Determine the (X, Y) coordinate at the center of the cell enclosing the given text.  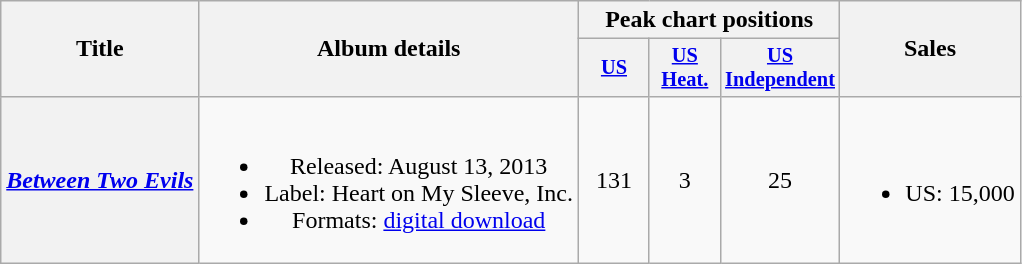
Between Two Evils (100, 180)
USHeat. (684, 68)
US: 15,000 (930, 180)
3 (684, 180)
US (614, 68)
Sales (930, 49)
131 (614, 180)
Released: August 13, 2013Label: Heart on My Sleeve, Inc.Formats: digital download (389, 180)
USIndependent (780, 68)
25 (780, 180)
Peak chart positions (710, 20)
Album details (389, 49)
Title (100, 49)
